Search for the cell housing the specified text and yield its (X, Y) center coordinate. 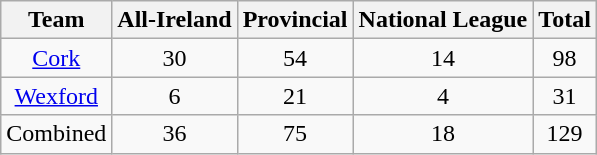
Combined (56, 134)
Cork (56, 58)
54 (295, 58)
18 (443, 134)
Wexford (56, 96)
6 (174, 96)
30 (174, 58)
National League (443, 20)
4 (443, 96)
21 (295, 96)
Total (565, 20)
Provincial (295, 20)
31 (565, 96)
129 (565, 134)
75 (295, 134)
98 (565, 58)
36 (174, 134)
Team (56, 20)
14 (443, 58)
All-Ireland (174, 20)
